From the cell containing the given text, extract its center point as (x, y) coordinate. 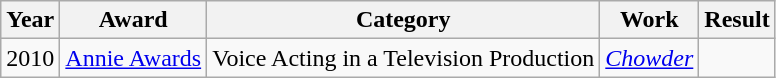
Voice Acting in a Television Production (404, 58)
Year (30, 20)
Award (134, 20)
Annie Awards (134, 58)
Chowder (650, 58)
Work (650, 20)
Result (737, 20)
2010 (30, 58)
Category (404, 20)
